Return (x, y) of the center of cell containing provided text 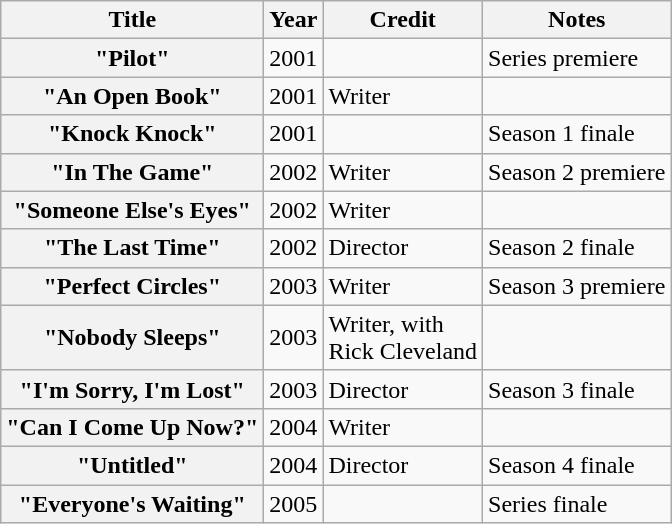
Season 3 finale (577, 389)
Season 2 finale (577, 248)
"I'm Sorry, I'm Lost" (132, 389)
"Someone Else's Eyes" (132, 210)
Writer, withRick Cleveland (403, 338)
Year (294, 20)
"Untitled" (132, 465)
"The Last Time" (132, 248)
Season 4 finale (577, 465)
"Can I Come Up Now?" (132, 427)
Season 3 premiere (577, 286)
"An Open Book" (132, 96)
Series premiere (577, 58)
Notes (577, 20)
Title (132, 20)
Credit (403, 20)
"Knock Knock" (132, 134)
"Pilot" (132, 58)
"In The Game" (132, 172)
Series finale (577, 503)
"Everyone's Waiting" (132, 503)
2005 (294, 503)
"Perfect Circles" (132, 286)
Season 2 premiere (577, 172)
"Nobody Sleeps" (132, 338)
Season 1 finale (577, 134)
